Identify which cell holds the provided text, then report its (X, Y) central coordinate. 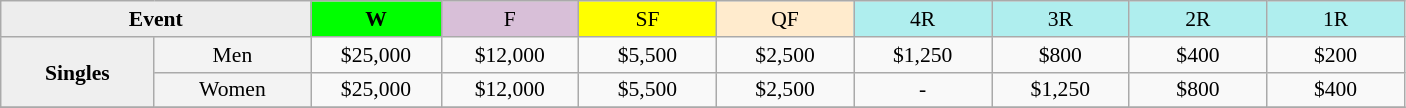
Men (232, 55)
4R (923, 19)
F (510, 19)
QF (785, 19)
1R (1336, 19)
3R (1061, 19)
$200 (1336, 55)
2R (1198, 19)
SF (648, 19)
Women (232, 90)
Event (156, 19)
W (376, 19)
- (923, 90)
Singles (78, 72)
